For the text-containing cell, return its midpoint in [X, Y] coordinate format. 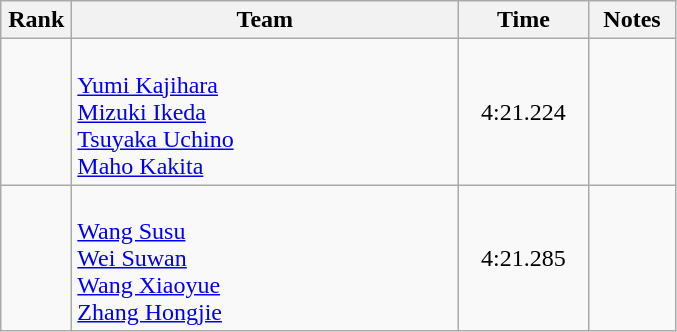
Time [524, 20]
Wang SusuWei SuwanWang XiaoyueZhang Hongjie [265, 258]
Rank [36, 20]
4:21.224 [524, 112]
Team [265, 20]
4:21.285 [524, 258]
Yumi KajiharaMizuki IkedaTsuyaka UchinoMaho Kakita [265, 112]
Notes [632, 20]
